Return the [x, y] coordinate for the center point of the cell that contains the specified text.  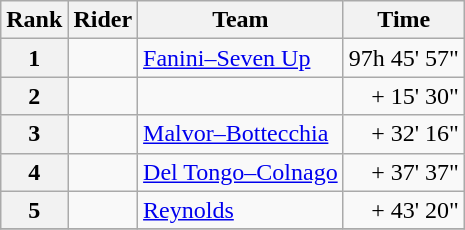
4 [34, 172]
Rider [103, 20]
+ 32' 16" [404, 134]
5 [34, 210]
+ 15' 30" [404, 96]
Malvor–Bottecchia [241, 134]
97h 45' 57" [404, 58]
+ 37' 37" [404, 172]
Reynolds [241, 210]
Fanini–Seven Up [241, 58]
Time [404, 20]
Rank [34, 20]
+ 43' 20" [404, 210]
1 [34, 58]
3 [34, 134]
Del Tongo–Colnago [241, 172]
2 [34, 96]
Team [241, 20]
